Pinpoint the cell where the given text exists, returning its [X, Y] midpoint coordinate. 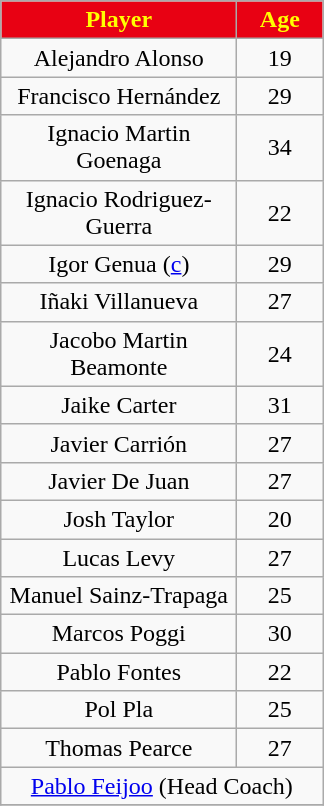
24 [280, 354]
Javier De Juan [119, 481]
Marcos Poggi [119, 634]
Francisco Hernández [119, 96]
Manuel Sainz-Trapaga [119, 596]
Jacobo Martin Beamonte [119, 354]
Ignacio Martin Goenaga [119, 148]
Age [280, 20]
Igor Genua (c) [119, 264]
20 [280, 519]
Ignacio Rodriguez-Guerra [119, 212]
Thomas Pearce [119, 748]
19 [280, 58]
34 [280, 148]
Jaike Carter [119, 405]
Javier Carrión [119, 443]
Player [119, 20]
Pablo Feijoo (Head Coach) [162, 786]
Lucas Levy [119, 557]
Pol Pla [119, 710]
Alejandro Alonso [119, 58]
31 [280, 405]
Pablo Fontes [119, 672]
Iñaki Villanueva [119, 302]
Josh Taylor [119, 519]
30 [280, 634]
